From the cell containing the given text, extract its center point as (X, Y) coordinate. 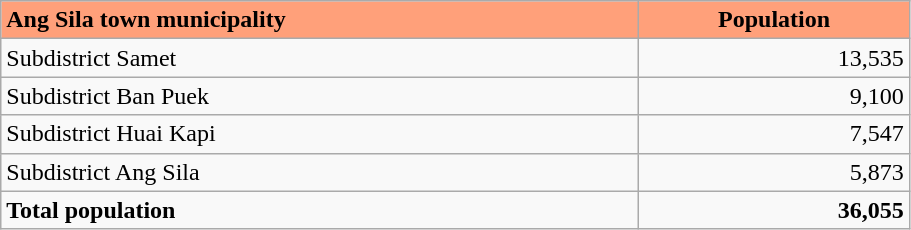
Ang Sila town municipality (320, 20)
Subdistrict Ang Sila (320, 172)
5,873 (774, 172)
Subdistrict Huai Kapi (320, 134)
Subdistrict Samet (320, 58)
9,100 (774, 96)
Population (774, 20)
Total population (320, 210)
36,055 (774, 210)
7,547 (774, 134)
13,535 (774, 58)
Subdistrict Ban Puek (320, 96)
